From the cell containing the given text, extract its center point as (X, Y) coordinate. 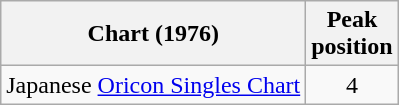
Japanese Oricon Singles Chart (154, 85)
Peakposition (352, 34)
4 (352, 85)
Chart (1976) (154, 34)
